Provide the (x, y) coordinate of the cell's center where the given text is located.  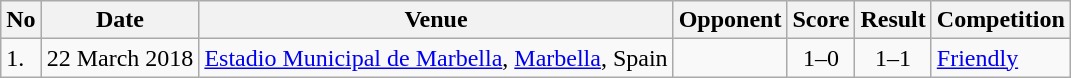
22 March 2018 (120, 58)
1–1 (893, 58)
Date (120, 20)
Venue (436, 20)
Result (893, 20)
Opponent (730, 20)
Estadio Municipal de Marbella, Marbella, Spain (436, 58)
Competition (1000, 20)
1–0 (821, 58)
No (21, 20)
Score (821, 20)
Friendly (1000, 58)
1. (21, 58)
